Find where the given text appears and provide that cell's center as (x, y) coordinate. 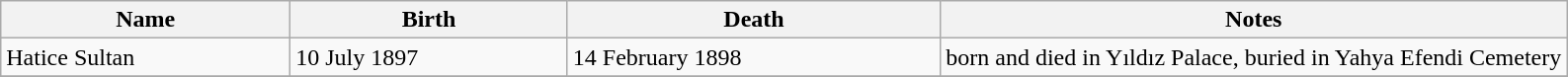
born and died in Yıldız Palace, buried in Yahya Efendi Cemetery (1254, 57)
Name (146, 20)
Hatice Sultan (146, 57)
Notes (1254, 20)
Birth (429, 20)
10 July 1897 (429, 57)
Death (754, 20)
14 February 1898 (754, 57)
